Search for the cell housing the specified text and yield its [x, y] center coordinate. 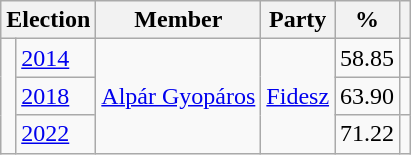
2014 [56, 58]
Party [298, 20]
71.22 [368, 134]
Member [178, 20]
% [368, 20]
Alpár Gyopáros [178, 96]
2022 [56, 134]
63.90 [368, 96]
2018 [56, 96]
Fidesz [298, 96]
58.85 [368, 58]
Election [48, 20]
